Capture the cell that displays the provided text and extract its [x, y] central coordinate. 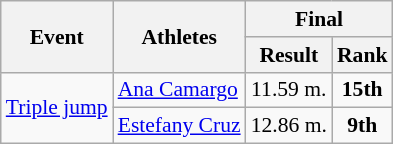
11.59 m. [289, 90]
15th [362, 90]
9th [362, 126]
Rank [362, 55]
Ana Camargo [180, 90]
Final [320, 19]
Result [289, 55]
Triple jump [57, 108]
Athletes [180, 36]
12.86 m. [289, 126]
Event [57, 36]
Estefany Cruz [180, 126]
